Provide the (x, y) coordinate of the cell's center where the given text is located.  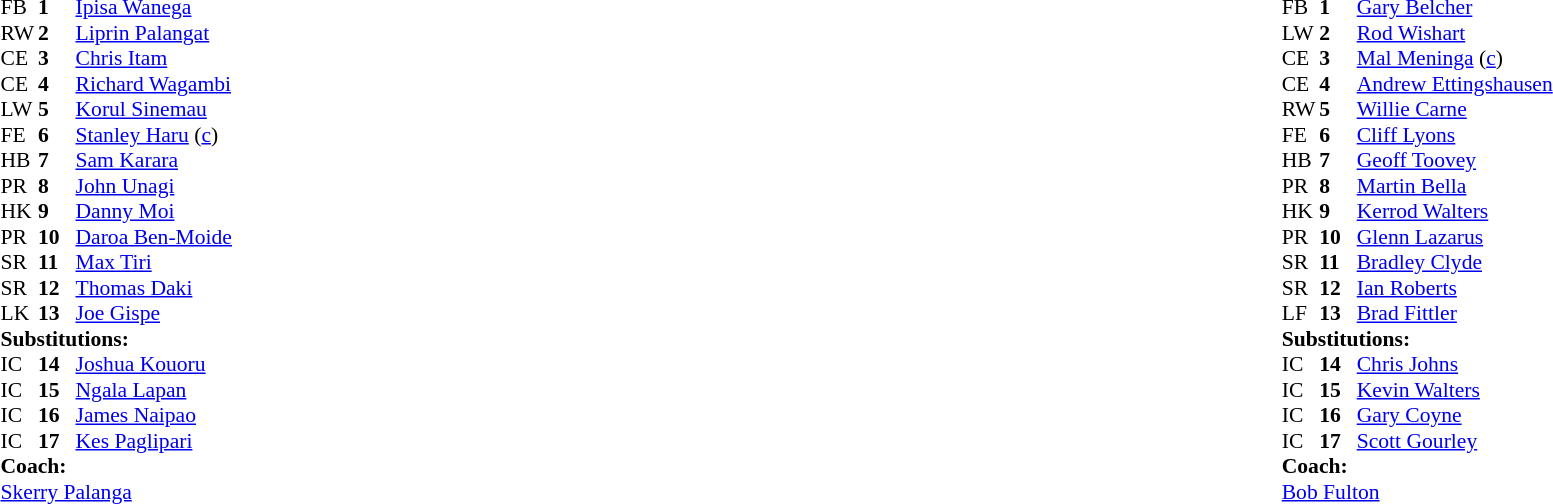
Thomas Daki (154, 288)
Korul Sinemau (154, 109)
Kes Paglipari (154, 441)
Gary Coyne (1455, 415)
Brad Fittler (1455, 313)
Ian Roberts (1455, 288)
Andrew Ettingshausen (1455, 84)
Chris Itam (154, 59)
Mal Meninga (c) (1455, 59)
Scott Gourley (1455, 441)
James Naipao (154, 415)
Glenn Lazarus (1455, 237)
Danny Moi (154, 211)
Martin Bella (1455, 186)
Rod Wishart (1455, 33)
Geoff Toovey (1455, 161)
Daroa Ben-Moide (154, 237)
John Unagi (154, 186)
Max Tiri (154, 263)
Stanley Haru (c) (154, 135)
Ngala Lapan (154, 390)
Liprin Palangat (154, 33)
Kerrod Walters (1455, 211)
Chris Johns (1455, 365)
LK (19, 313)
Richard Wagambi (154, 84)
LF (1301, 313)
Joshua Kouoru (154, 365)
Kevin Walters (1455, 390)
Sam Karara (154, 161)
Bradley Clyde (1455, 263)
Joe Gispe (154, 313)
Cliff Lyons (1455, 135)
Willie Carne (1455, 109)
